From the cell containing the given text, extract its center point as (X, Y) coordinate. 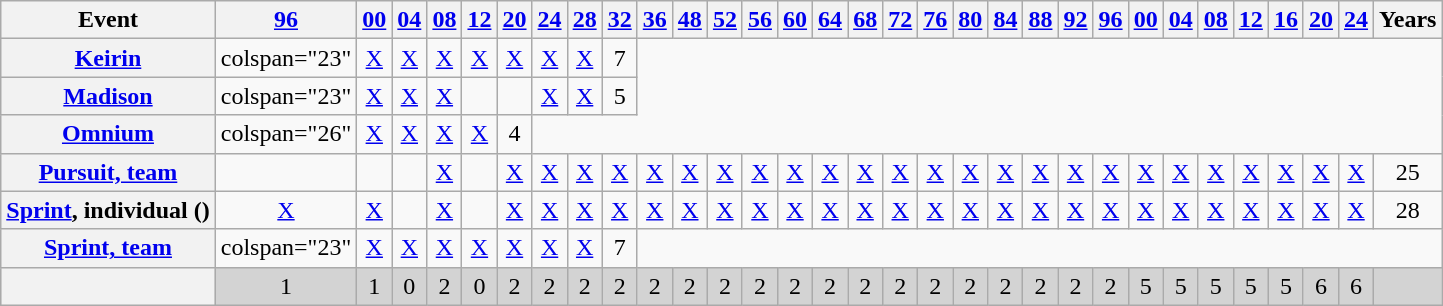
48 (690, 20)
25 (1408, 172)
16 (1286, 20)
32 (620, 20)
Pursuit, team (108, 172)
Sprint, team (108, 248)
84 (1006, 20)
88 (1040, 20)
72 (900, 20)
52 (724, 20)
36 (654, 20)
60 (794, 20)
68 (866, 20)
4 (514, 134)
Madison (108, 96)
76 (936, 20)
Omnium (108, 134)
80 (970, 20)
Keirin (108, 58)
56 (760, 20)
colspan="26" (286, 134)
64 (830, 20)
92 (1076, 20)
Event (108, 20)
Years (1408, 20)
Sprint, individual () (108, 210)
